Return (x, y) of the center of cell containing provided text 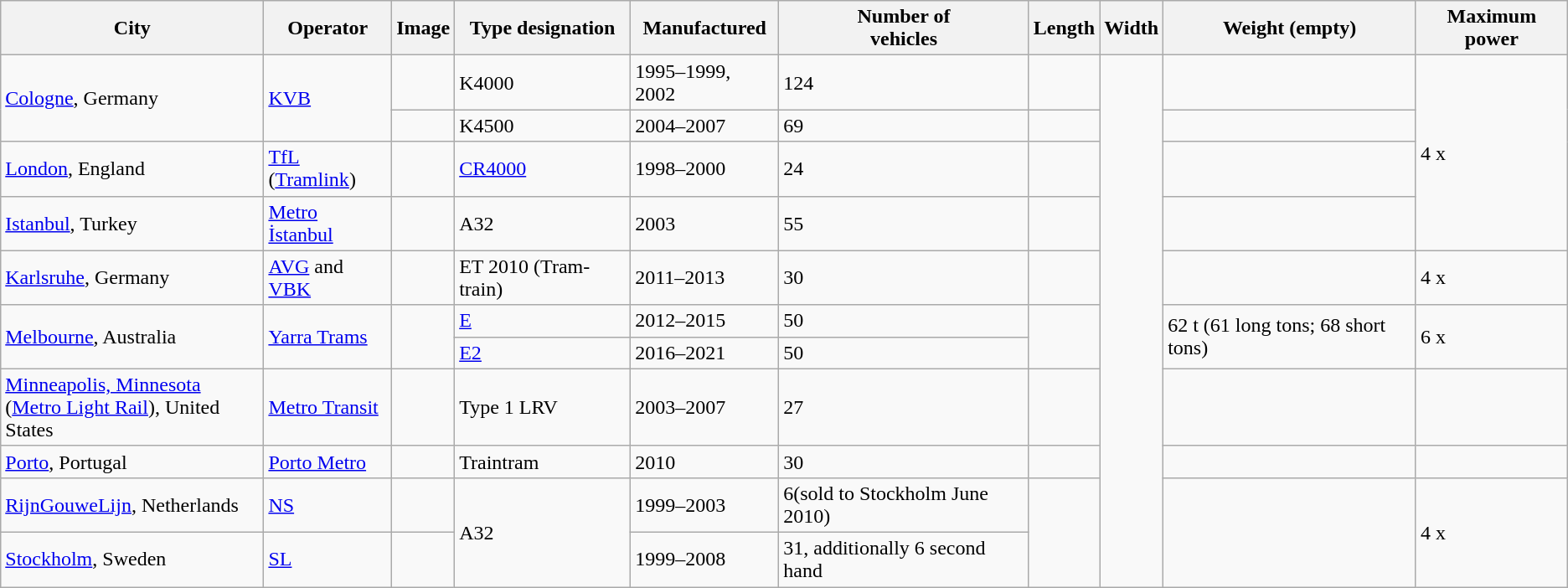
Traintram (543, 462)
2004–2007 (705, 126)
Manufactured (705, 28)
55 (905, 223)
2012–2015 (705, 321)
Porto, Portugal (132, 462)
Length (1064, 28)
Type 1 LRV (543, 407)
2010 (705, 462)
Metro Transit (328, 407)
Operator (328, 28)
CR4000 (543, 169)
Weight (empty) (1290, 28)
24 (905, 169)
124 (905, 82)
City (132, 28)
6(sold to Stockholm June 2010) (905, 504)
Type designation (543, 28)
1999–2003 (705, 504)
Porto Metro (328, 462)
2003–2007 (705, 407)
62 t (61 long tons; 68 short tons) (1290, 337)
6 x (1491, 337)
Image (424, 28)
Karlsruhe, Germany (132, 278)
2003 (705, 223)
Cologne, Germany (132, 99)
Yarra Trams (328, 337)
Istanbul, Turkey (132, 223)
1999–2008 (705, 560)
Metro İstanbul (328, 223)
27 (905, 407)
NS (328, 504)
Width (1132, 28)
TfL(Tramlink) (328, 169)
KVB (328, 99)
K4500 (543, 126)
69 (905, 126)
Number of vehicles (905, 28)
E (543, 321)
31, additionally 6 second hand (905, 560)
SL (328, 560)
E2 (543, 353)
ET 2010 (Tram-train) (543, 278)
2011–2013 (705, 278)
Melbourne, Australia (132, 337)
1998–2000 (705, 169)
2016–2021 (705, 353)
Minneapolis, Minnesota(Metro Light Rail), United States (132, 407)
London, England (132, 169)
Maximum power (1491, 28)
K4000 (543, 82)
RijnGouweLijn, Netherlands (132, 504)
1995–1999, 2002 (705, 82)
AVG and VBK (328, 278)
Stockholm, Sweden (132, 560)
